Scan for the cell matching the given text and deliver its (x, y) coordinate at center. 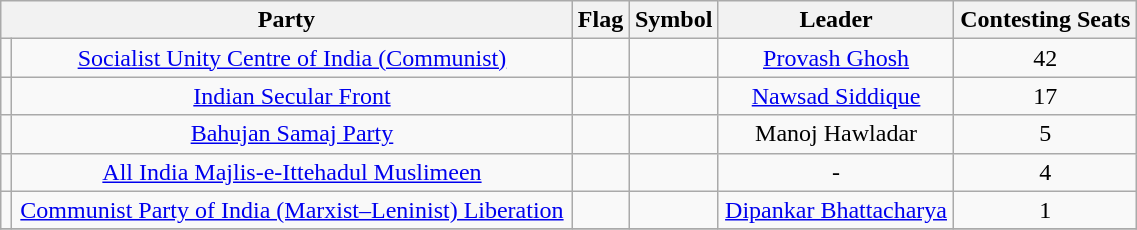
Symbol (674, 20)
Provash Ghosh (836, 58)
Socialist Unity Centre of India (Communist) (292, 58)
Nawsad Siddique (836, 96)
Leader (836, 20)
Contesting Seats (1046, 20)
- (836, 172)
5 (1046, 134)
Manoj Hawladar (836, 134)
Party (286, 20)
42 (1046, 58)
Flag (600, 20)
1 (1046, 210)
17 (1046, 96)
Dipankar Bhattacharya (836, 210)
4 (1046, 172)
Communist Party of India (Marxist–Leninist) Liberation (292, 210)
Bahujan Samaj Party (292, 134)
Indian Secular Front (292, 96)
All India Majlis-e-Ittehadul Muslimeen (292, 172)
